For the text-containing cell, return its midpoint in (X, Y) coordinate format. 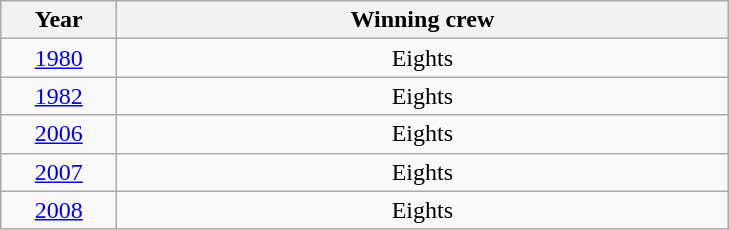
2006 (59, 134)
1980 (59, 58)
Winning crew (422, 20)
2008 (59, 210)
2007 (59, 172)
Year (59, 20)
1982 (59, 96)
